Provide the (x, y) coordinate of the cell's center where the given text is located.  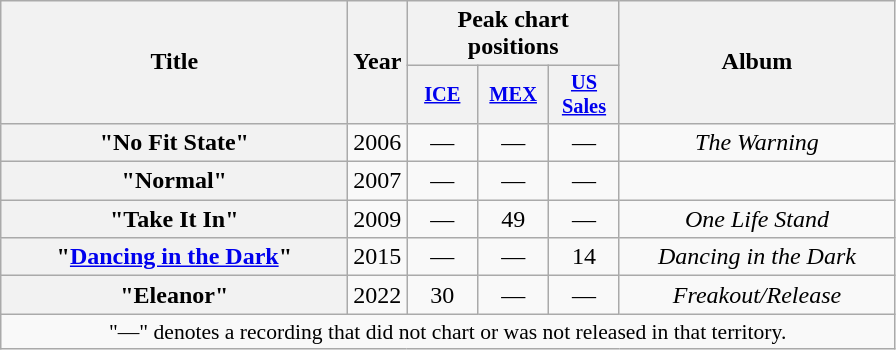
"—" denotes a recording that did not chart or was not released in that territory. (448, 332)
2022 (378, 295)
Year (378, 62)
"Eleanor" (174, 295)
"Normal" (174, 181)
Dancing in the Dark (756, 257)
USSales (584, 95)
Peak chart positions (514, 34)
"Take It In" (174, 219)
30 (442, 295)
Freakout/Release (756, 295)
49 (514, 219)
2009 (378, 219)
2015 (378, 257)
MEX (514, 95)
"No Fit State" (174, 142)
2006 (378, 142)
The Warning (756, 142)
Album (756, 62)
"Dancing in the Dark" (174, 257)
ICE (442, 95)
One Life Stand (756, 219)
14 (584, 257)
Title (174, 62)
2007 (378, 181)
